Extract the [X, Y] coordinate from the center of the cell holding the provided text.  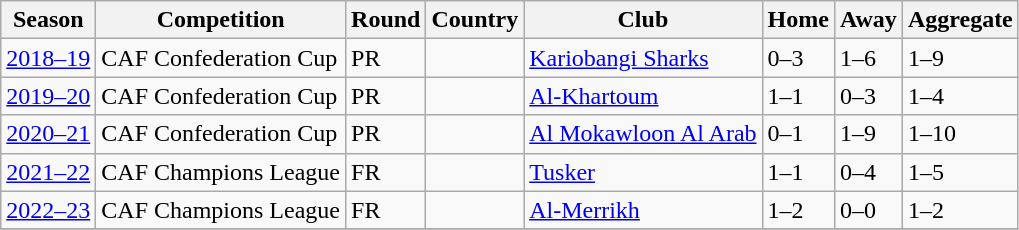
1–4 [960, 96]
2018–19 [48, 58]
0–1 [798, 134]
1–6 [868, 58]
2022–23 [48, 210]
Home [798, 20]
1–5 [960, 172]
Kariobangi Sharks [643, 58]
Round [386, 20]
2021–22 [48, 172]
2020–21 [48, 134]
Aggregate [960, 20]
Season [48, 20]
0–0 [868, 210]
Club [643, 20]
Tusker [643, 172]
Away [868, 20]
Al-Merrikh [643, 210]
0–4 [868, 172]
Competition [221, 20]
Al-Khartoum [643, 96]
Al Mokawloon Al Arab [643, 134]
1–10 [960, 134]
Country [475, 20]
2019–20 [48, 96]
